Pinpoint the cell where the given text exists, returning its [x, y] midpoint coordinate. 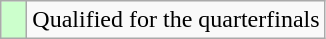
Qualified for the quarterfinals [176, 20]
